From the cell containing the given text, extract its center point as [x, y] coordinate. 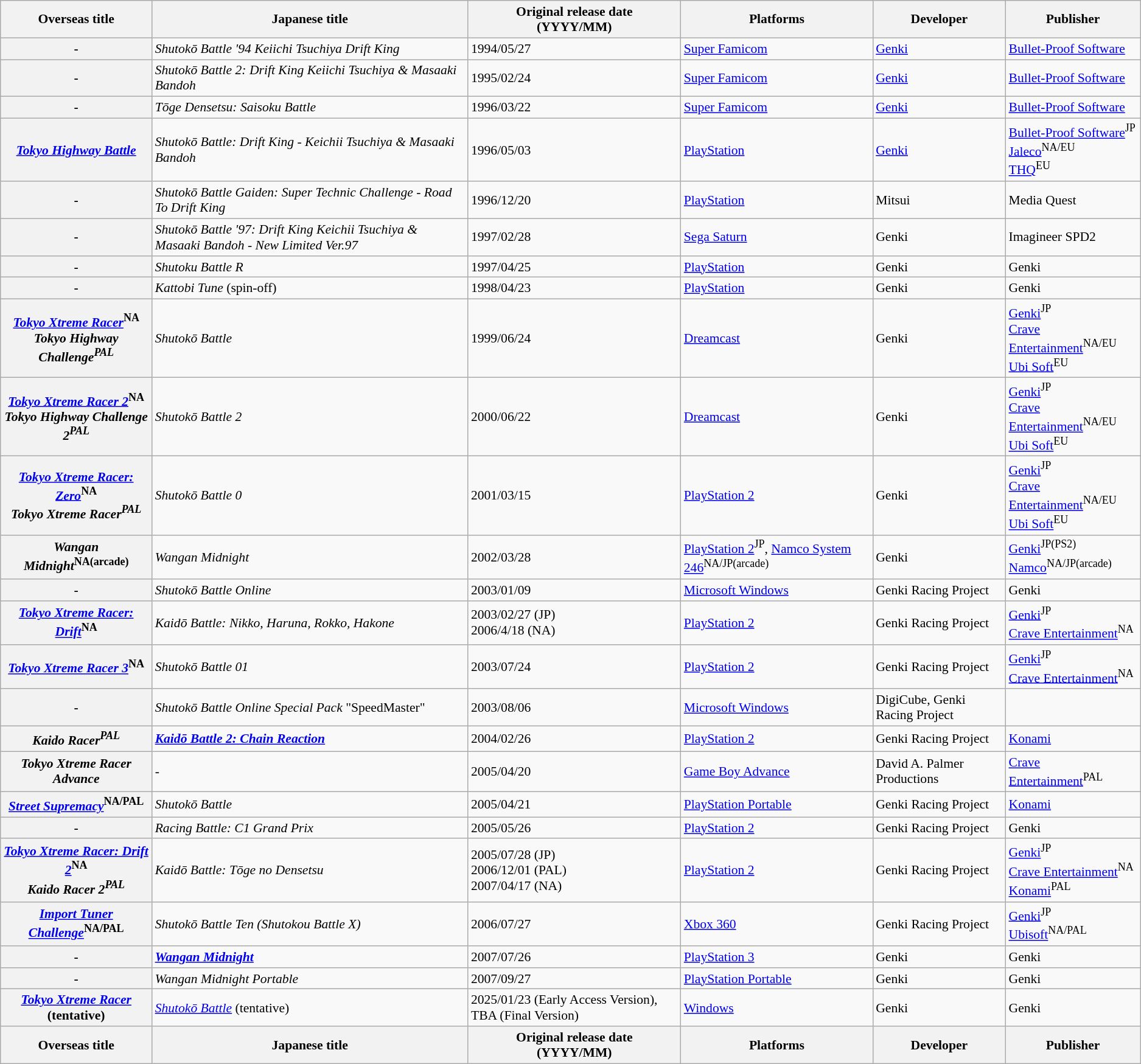
PlayStation 3 [776, 957]
Tokyo Xtreme Racer 2NATokyo Highway Challenge 2PAL [77, 417]
Tōge Densetsu: Saisoku Battle [310, 108]
Shutoku Battle R [310, 267]
Tokyo Xtreme Racer (tentative) [77, 1007]
GenkiJPUbisoftNA/PAL [1072, 925]
Tokyo Xtreme Racer: Drift 2NAKaido Racer 2PAL [77, 871]
2004/02/26 [574, 739]
2003/01/09 [574, 590]
Kaidō Battle 2: Chain Reaction [310, 739]
2003/07/24 [574, 667]
Shutokō Battle 2 [310, 417]
Tokyo Xtreme Racer Advance [77, 771]
1997/04/25 [574, 267]
Shutokō Battle Ten (Shutokou Battle X) [310, 925]
Windows [776, 1007]
Shutokō Battle: Drift King - Keichii Tsuchiya & Masaaki Bandoh [310, 150]
Wangan Midnight Portable [310, 979]
Imagineer SPD2 [1072, 237]
2025/01/23 (Early Access Version), TBA (Final Version) [574, 1007]
Kaidō Battle: Nikko, Haruna, Rokko, Hakone [310, 623]
Media Quest [1072, 200]
Shutokō Battle Online [310, 590]
2006/07/27 [574, 925]
Shutokō Battle 0 [310, 495]
Shutokō Battle '94 Keiichi Tsuchiya Drift King [310, 49]
2007/07/26 [574, 957]
Tokyo Xtreme Racer: DriftNA [77, 623]
Tokyo Xtreme Racer 3NA [77, 667]
Racing Battle: C1 Grand Prix [310, 828]
2005/07/28 (JP)2006/12/01 (PAL)2007/04/17 (NA) [574, 871]
Shutokō Battle Online Special Pack "SpeedMaster" [310, 708]
Tokyo Xtreme Racer: ZeroNATokyo Xtreme RacerPAL [77, 495]
Tokyo Highway Battle [77, 150]
DigiCube, Genki Racing Project [939, 708]
2003/08/06 [574, 708]
Bullet-Proof SoftwareJPJalecoNA/EUTHQEU [1072, 150]
Shutokō Battle (tentative) [310, 1007]
2003/02/27 (JP)2006/4/18 (NA) [574, 623]
Kattobi Tune (spin-off) [310, 288]
1996/03/22 [574, 108]
Sega Saturn [776, 237]
1996/05/03 [574, 150]
Kaidō Battle: Tōge no Densetsu [310, 871]
Game Boy Advance [776, 771]
1999/06/24 [574, 338]
2000/06/22 [574, 417]
1995/02/24 [574, 78]
Xbox 360 [776, 925]
1996/12/20 [574, 200]
David A. Palmer Productions [939, 771]
2005/05/26 [574, 828]
Import Tuner ChallengeNA/PAL [77, 925]
Wangan MidnightNA(arcade) [77, 557]
Kaido RacerPAL [77, 739]
1997/02/28 [574, 237]
2002/03/28 [574, 557]
2005/04/21 [574, 804]
1994/05/27 [574, 49]
Shutokō Battle 01 [310, 667]
Street SupremacyNA/PAL [77, 804]
PlayStation 2JP, Namco System 246NA/JP(arcade) [776, 557]
GenkiJPCrave EntertainmentNAKonamiPAL [1072, 871]
Shutokō Battle 2: Drift King Keiichi Tsuchiya & Masaaki Bandoh [310, 78]
2005/04/20 [574, 771]
1998/04/23 [574, 288]
Mitsui [939, 200]
2001/03/15 [574, 495]
GenkiJP(PS2)NamcoNA/JP(arcade) [1072, 557]
Tokyo Xtreme RacerNATokyo Highway ChallengePAL [77, 338]
Shutokō Battle '97: Drift King Keichii Tsuchiya & Masaaki Bandoh - New Limited Ver.97 [310, 237]
Crave EntertainmentPAL [1072, 771]
Shutokō Battle Gaiden: Super Technic Challenge - Road To Drift King [310, 200]
2007/09/27 [574, 979]
